Pinpoint the cell where the given text exists, returning its [X, Y] midpoint coordinate. 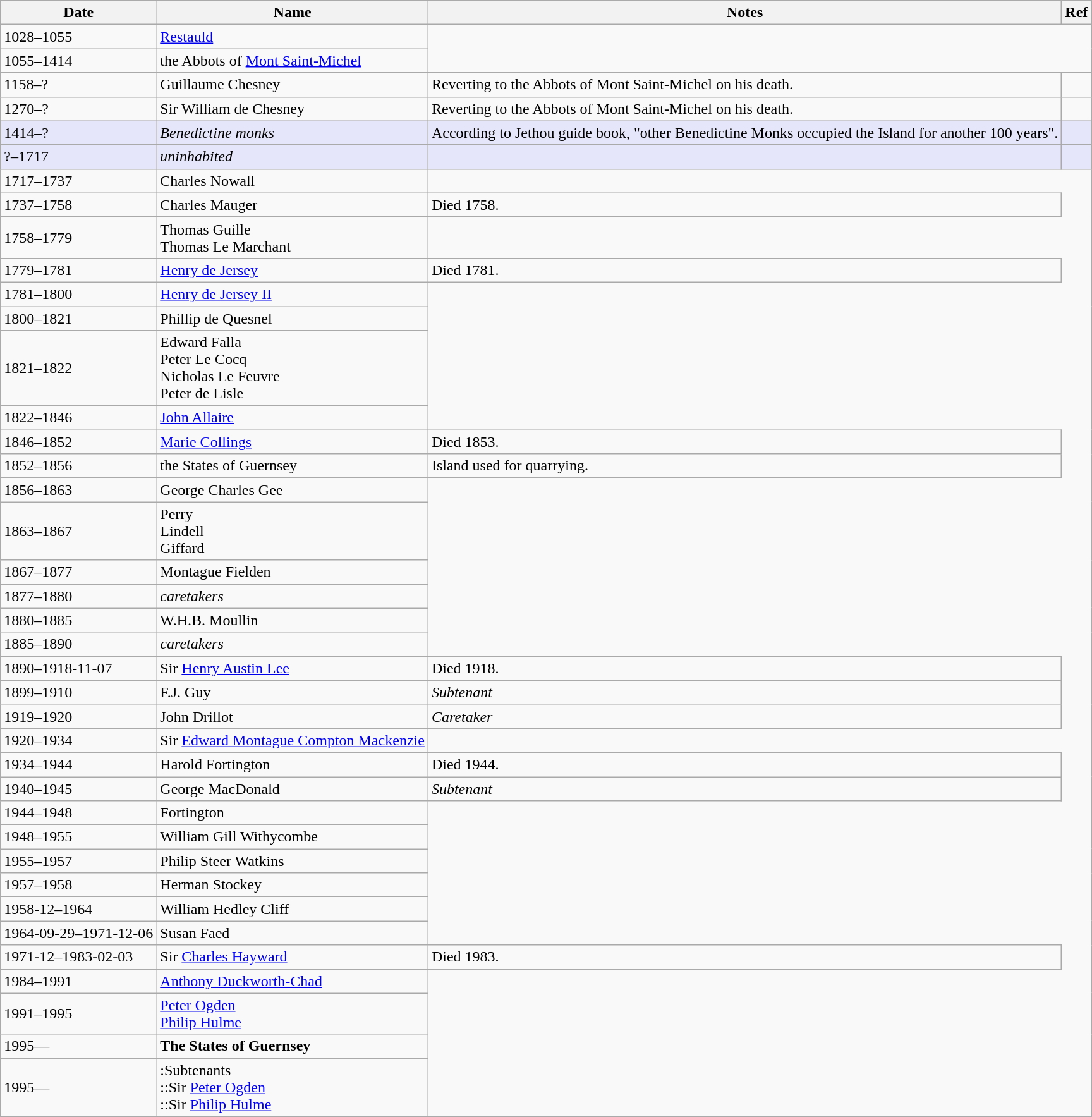
Died 1983. [744, 957]
George Charles Gee [293, 490]
Montague Fielden [293, 572]
Charles Nowall [293, 181]
W.H.B. Moullin [293, 620]
1958-12–1964 [78, 909]
John Drillot [293, 716]
1800–1821 [78, 318]
?–1717 [78, 157]
Susan Faed [293, 933]
1885–1890 [78, 644]
PerryLindellGiffard [293, 531]
George MacDonald [293, 788]
1414–? [78, 133]
1867–1877 [78, 572]
Peter OgdenPhilip Hulme [293, 1014]
Ref [1077, 13]
Died 1944. [744, 764]
1270–? [78, 109]
1856–1863 [78, 490]
1890–1918-11-07 [78, 668]
1964-09-29–1971-12-06 [78, 933]
Benedictine monks [293, 133]
John Allaire [293, 418]
Charles Mauger [293, 205]
1852–1856 [78, 466]
1971-12–1983-02-03 [78, 957]
1955–1957 [78, 861]
1822–1846 [78, 418]
uninhabited [293, 157]
1781–1800 [78, 294]
1948–1955 [78, 837]
Island used for quarrying. [744, 466]
Died 1781. [744, 270]
F.J. Guy [293, 692]
1899–1910 [78, 692]
1863–1867 [78, 531]
1158–? [78, 85]
Name [293, 13]
Phillip de Quesnel [293, 318]
Sir Edward Montague Compton Mackenzie [293, 740]
1846–1852 [78, 442]
Died 1853. [744, 442]
1940–1945 [78, 788]
Harold Fortington [293, 764]
Sir Charles Hayward [293, 957]
Sir William de Chesney [293, 109]
Sir Henry Austin Lee [293, 668]
1737–1758 [78, 205]
1877–1880 [78, 596]
Restauld [293, 37]
1957–1958 [78, 885]
1944–1948 [78, 813]
1919–1920 [78, 716]
1758–1779 [78, 238]
Marie Collings [293, 442]
William Gill Withycombe [293, 837]
1779–1781 [78, 270]
Henry de Jersey II [293, 294]
Died 1758. [744, 205]
1984–1991 [78, 981]
Guillaume Chesney [293, 85]
1821–1822 [78, 368]
Died 1918. [744, 668]
the States of Guernsey [293, 466]
Notes [744, 13]
1055–1414 [78, 61]
Edward FallaPeter Le CocqNicholas Le FeuvrePeter de Lisle [293, 368]
The States of Guernsey [293, 1046]
Thomas GuilleThomas Le Marchant [293, 238]
1991–1995 [78, 1014]
Philip Steer Watkins [293, 861]
the Abbots of Mont Saint-Michel [293, 61]
Date [78, 13]
William Hedley Cliff [293, 909]
Herman Stockey [293, 885]
1880–1885 [78, 620]
1028–1055 [78, 37]
Caretaker [744, 716]
Henry de Jersey [293, 270]
Anthony Duckworth-Chad [293, 981]
1920–1934 [78, 740]
1934–1944 [78, 764]
Fortington [293, 813]
1717–1737 [78, 181]
According to Jethou guide book, "other Benedictine Monks occupied the Island for another 100 years". [744, 133]
:Subtenants::Sir Peter Ogden::Sir Philip Hulme [293, 1087]
